Detect which cell encompasses the target text, then output its (X, Y) center coordinate. 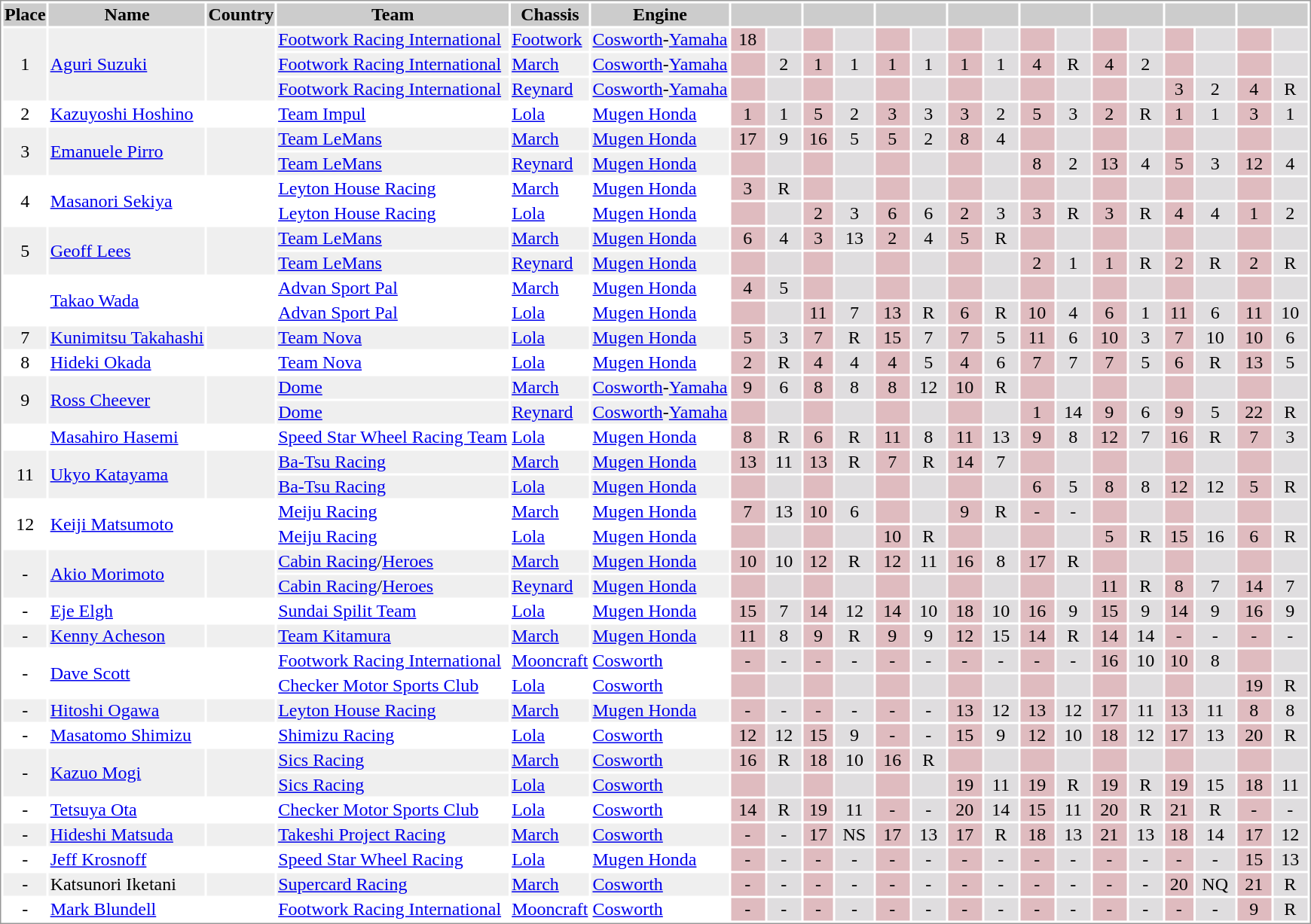
Team Kitamura (393, 636)
Akio Morimoto (127, 574)
Shimizu Racing (393, 736)
Tetsuya Ota (127, 810)
Geoff Lees (127, 252)
Masahiro Hasemi (127, 438)
Team Impul (393, 114)
Kenny Acheson (127, 636)
22 (1254, 412)
Masanori Sekiya (127, 202)
Place (25, 14)
Hitoshi Ogawa (127, 710)
Supercard Racing (393, 885)
Aguri Suzuki (127, 65)
Chassis (550, 14)
Kazuyoshi Hoshino (127, 114)
Kunimitsu Takahashi (127, 338)
Engine (660, 14)
Takao Wada (127, 301)
Katsunori Iketani (127, 885)
Keiji Matsumoto (127, 524)
Hideki Okada (127, 362)
Kazuo Mogi (127, 773)
Dave Scott (127, 673)
Country (241, 14)
Speed Star Wheel Racing (393, 859)
Sundai Spilit Team (393, 611)
Ross Cheever (127, 401)
Mark Blundell (127, 909)
Emanuele Pirro (127, 152)
NS (854, 835)
Speed Star Wheel Racing Team (393, 438)
Team (393, 14)
Hideshi Matsuda (127, 835)
Takeshi Project Racing (393, 835)
Footwork (550, 40)
Ukyo Katayama (127, 474)
Name (127, 14)
Eje Elgh (127, 611)
NQ (1215, 885)
Jeff Krosnoff (127, 859)
Masatomo Shimizu (127, 736)
